Find where the given text appears and provide that cell's center as (x, y) coordinate. 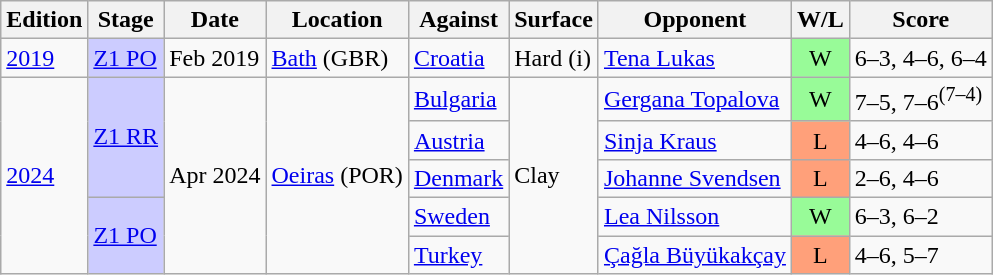
Surface (554, 20)
Denmark (458, 178)
2–6, 4–6 (920, 178)
4–6, 4–6 (920, 140)
Sinja Kraus (694, 140)
Croatia (458, 58)
Stage (126, 20)
Clay (554, 176)
7–5, 7–6(7–4) (920, 100)
Turkey (458, 255)
Bath (GBR) (337, 58)
Oeiras (POR) (337, 176)
Gergana Topalova (694, 100)
2019 (44, 58)
Çağla Büyükakçay (694, 255)
Score (920, 20)
Z1 RR (126, 138)
Sweden (458, 217)
6–3, 4–6, 6–4 (920, 58)
6–3, 6–2 (920, 217)
Johanne Svendsen (694, 178)
2024 (44, 176)
Feb 2019 (215, 58)
Edition (44, 20)
Tena Lukas (694, 58)
Lea Nilsson (694, 217)
4–6, 5–7 (920, 255)
Austria (458, 140)
Against (458, 20)
Location (337, 20)
Bulgaria (458, 100)
Hard (i) (554, 58)
W/L (820, 20)
Date (215, 20)
Apr 2024 (215, 176)
Opponent (694, 20)
